Search for the cell housing the specified text and yield its (X, Y) center coordinate. 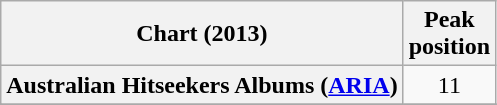
Chart (2013) (202, 34)
Australian Hitseekers Albums (ARIA) (202, 85)
11 (449, 85)
Peakposition (449, 34)
